Capture the cell that displays the provided text and extract its [x, y] central coordinate. 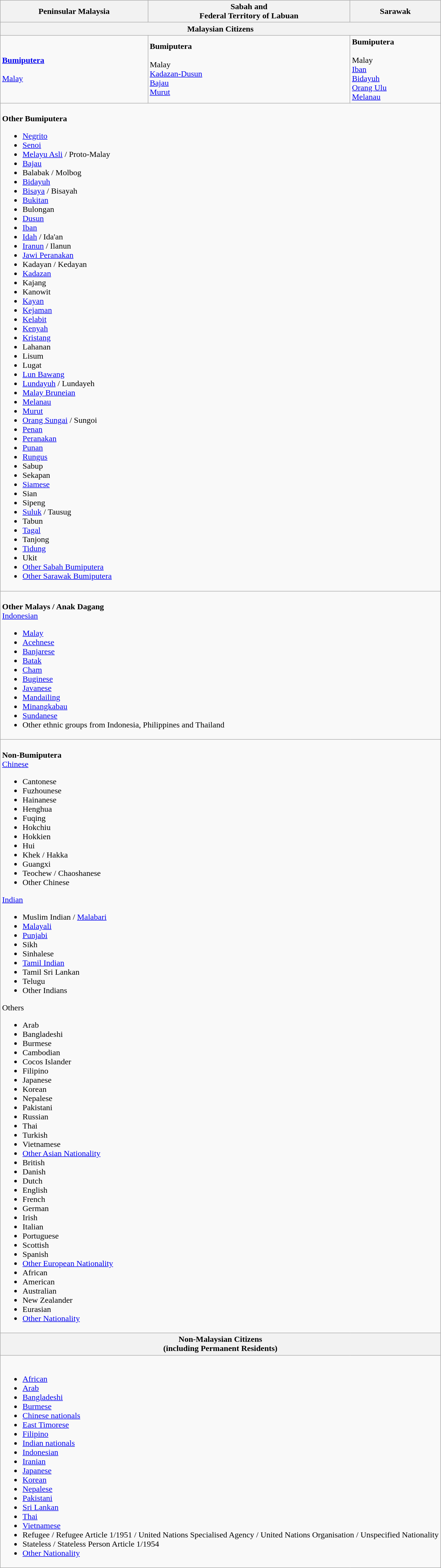
Peninsular Malaysia [74, 12]
BumiputeraMalay [74, 69]
Malaysian Citizens [220, 29]
BumiputeraMalay Iban Bidayuh Orang Ulu Melanau [395, 69]
Sarawak [395, 12]
Non-Malaysian Citizens(including Permanent Residents) [220, 1344]
Sabah andFederal Territory of Labuan [249, 12]
BumiputeraMalay Kadazan-Dusun Bajau Murut [249, 69]
